From the cell containing the given text, extract its center point as (X, Y) coordinate. 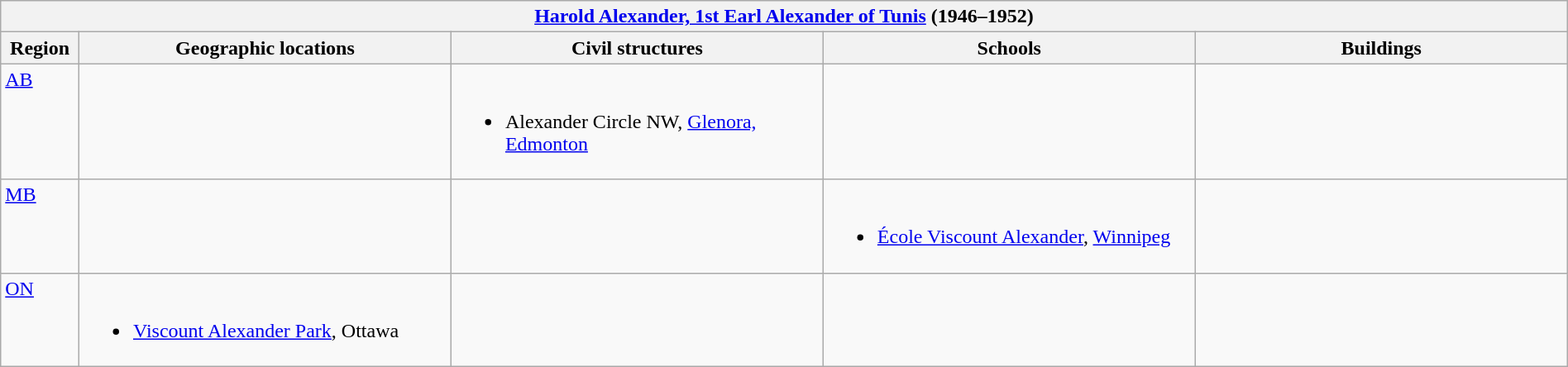
Schools (1009, 48)
ON (40, 319)
Region (40, 48)
Buildings (1381, 48)
Alexander Circle NW, Glenora, Edmonton (637, 122)
Viscount Alexander Park, Ottawa (265, 319)
Geographic locations (265, 48)
MB (40, 226)
Civil structures (637, 48)
École Viscount Alexander, Winnipeg (1009, 226)
AB (40, 122)
Harold Alexander, 1st Earl Alexander of Tunis (1946–1952) (784, 17)
